Provide the [x, y] coordinate of the cell's center where the given text is located.  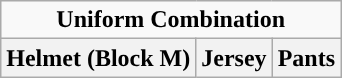
Jersey [234, 58]
Pants [306, 58]
Uniform Combination [171, 20]
Helmet (Block M) [98, 58]
